Detect which cell encompasses the target text, then output its [X, Y] center coordinate. 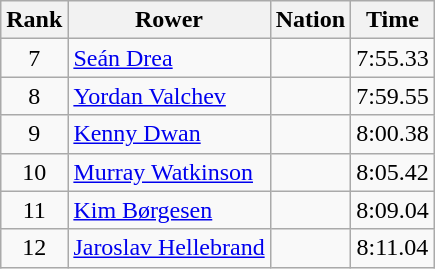
Jaroslav Hellebrand [169, 248]
Yordan Valchev [169, 96]
Rank [34, 20]
12 [34, 248]
11 [34, 210]
8:11.04 [393, 248]
8:05.42 [393, 172]
7:55.33 [393, 58]
8:00.38 [393, 134]
7:59.55 [393, 96]
8:09.04 [393, 210]
Rower [169, 20]
Time [393, 20]
Seán Drea [169, 58]
Nation [310, 20]
Murray Watkinson [169, 172]
Kim Børgesen [169, 210]
8 [34, 96]
7 [34, 58]
10 [34, 172]
Kenny Dwan [169, 134]
9 [34, 134]
